From the cell containing the given text, extract its center point as [x, y] coordinate. 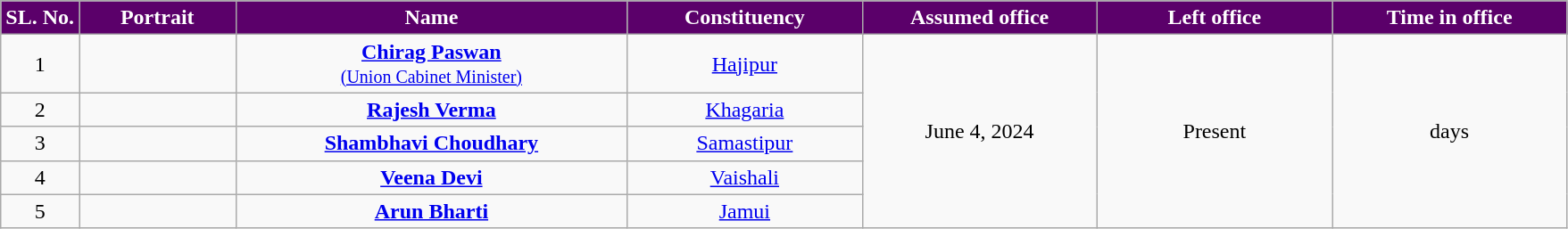
Jamui [744, 211]
Name [432, 18]
Portrait [157, 18]
Samastipur [744, 143]
Chirag Paswan(Union Cabinet Minister) [432, 64]
3 [40, 143]
June 4, 2024 [980, 132]
2 [40, 110]
SL. No. [40, 18]
Khagaria [744, 110]
Veena Devi [432, 177]
Time in office [1449, 18]
4 [40, 177]
Shambhavi Choudhary [432, 143]
Arun Bharti [432, 211]
5 [40, 211]
Rajesh Verma [432, 110]
Left office [1214, 18]
Hajipur [744, 64]
days [1449, 132]
1 [40, 64]
Vaishali [744, 177]
Present [1214, 132]
Constituency [744, 18]
Assumed office [980, 18]
